Pinpoint the cell where the given text exists, returning its (X, Y) midpoint coordinate. 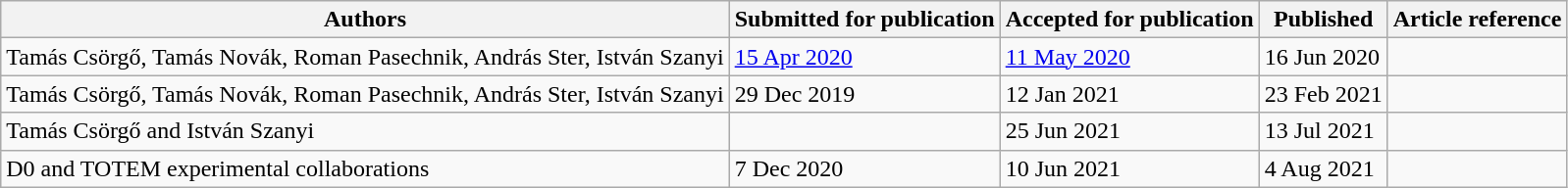
D0 and TOTEM experimental collaborations (365, 168)
4 Aug 2021 (1323, 168)
Submitted for publication (864, 20)
29 Dec 2019 (864, 94)
Accepted for publication (1129, 20)
Article reference (1478, 20)
15 Apr 2020 (864, 57)
16 Jun 2020 (1323, 57)
23 Feb 2021 (1323, 94)
12 Jan 2021 (1129, 94)
13 Jul 2021 (1323, 131)
10 Jun 2021 (1129, 168)
Authors (365, 20)
Published (1323, 20)
11 May 2020 (1129, 57)
Tamás Csörgő and István Szanyi (365, 131)
7 Dec 2020 (864, 168)
25 Jun 2021 (1129, 131)
